Detect which cell encompasses the target text, then output its [X, Y] center coordinate. 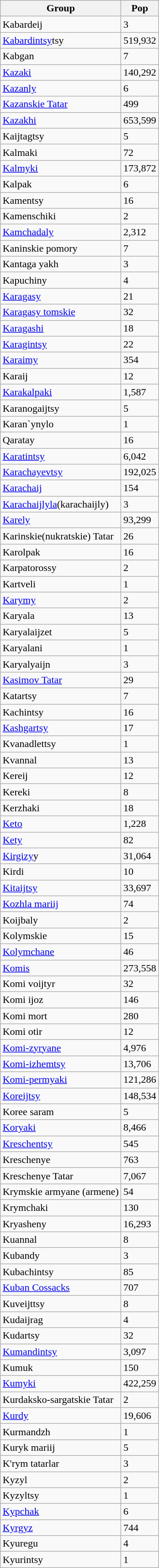
Kereki [61, 792]
Karanogaijtsy [61, 408]
Kerzhaki [61, 808]
Kurdaksko-sargatskie Tatar [61, 1400]
21 [140, 296]
Kurdy [61, 1415]
Kyuregu [61, 1544]
6,042 [140, 456]
Karagasy tomskie [61, 312]
744 [140, 1528]
280 [140, 1016]
Kamenschiki [61, 216]
46 [140, 952]
Karaij [61, 376]
13,706 [140, 1064]
Qaratay [61, 440]
Kazanskie Tatar [61, 104]
Krymskie armyane (armene) [61, 1192]
Kereij [61, 776]
Koijbaly [61, 920]
Koreijtsy [61, 1096]
Karan`ynylo [61, 424]
Karyalaijzet [61, 632]
16,293 [140, 1224]
Kvannal [61, 760]
Kamchadaly [61, 232]
Kachintsy [61, 712]
Kuryk mariij [61, 1447]
146 [140, 1000]
Kazakhi [61, 120]
Kirdi [61, 872]
Katartsy [61, 696]
82 [140, 840]
Krymchaki [61, 1208]
150 [140, 1368]
173,872 [140, 168]
Kabgan [61, 56]
Koryaki [61, 1128]
Kreschenye Tatar [61, 1176]
Karinskie(nukratskie) Tatar [61, 536]
Kabardeij [61, 24]
33,697 [140, 888]
Kudartsy [61, 1336]
54 [140, 1192]
Kazanly [61, 88]
93,299 [140, 520]
10 [140, 872]
130 [140, 1208]
Kyzyl [61, 1479]
Kubachintsy [61, 1272]
15 [140, 936]
31,064 [140, 856]
Kabardintsytsy [61, 40]
Kyzyltsy [61, 1496]
140,292 [140, 72]
Karatintsy [61, 456]
Kety [61, 840]
19,606 [140, 1415]
22 [140, 344]
Komi-permyaki [61, 1080]
Kyrgyz [61, 1528]
121,286 [140, 1080]
Karachayevtsy [61, 472]
Kypchak [61, 1512]
Kuveijttsy [61, 1304]
Kapuchiny [61, 280]
499 [140, 104]
Kvanadlettsy [61, 744]
Karyalani [61, 648]
Kumandintsy [61, 1352]
Kalmyki [61, 168]
8,466 [140, 1128]
Kitaijtsy [61, 888]
Komi-izhemtsy [61, 1064]
Kaninskie pomory [61, 248]
Kolymchane [61, 952]
Kreschentsy [61, 1144]
545 [140, 1144]
763 [140, 1160]
154 [140, 488]
1,587 [140, 392]
26 [140, 536]
4,976 [140, 1048]
Komis [61, 968]
422,259 [140, 1384]
2,312 [140, 232]
Kumyki [61, 1384]
653,599 [140, 120]
Kazaki [61, 72]
Karagasy [61, 296]
Komi-zyryane [61, 1048]
Karachaij [61, 488]
Karagashi [61, 328]
Kantaga yakh [61, 264]
273,558 [140, 968]
Kolymskie [61, 936]
519,932 [140, 40]
Pop [140, 8]
Kalpak [61, 184]
Kartveli [61, 584]
3,097 [140, 1352]
Komi ijoz [61, 1000]
707 [140, 1288]
Kumuk [61, 1368]
Karagintsy [61, 344]
Komi otir [61, 1032]
Karolpak [61, 552]
Karachaijlyla(karachaijly) [61, 504]
Karpatorossy [61, 568]
Karaimy [61, 360]
Keto [61, 824]
74 [140, 904]
72 [140, 152]
Karely [61, 520]
Kozhla mariij [61, 904]
Kamentsy [61, 200]
354 [140, 360]
K'rym tatarlar [61, 1463]
148,534 [140, 1096]
Komi voijtyr [61, 984]
Kasimov Tatar [61, 680]
Kreschenye [61, 1160]
Karyalyaijn [61, 664]
7,067 [140, 1176]
Kirgizyy [61, 856]
Kryasheny [61, 1224]
192,025 [140, 472]
Kudaijrag [61, 1320]
1,228 [140, 824]
Kashgartsy [61, 728]
Koree saram [61, 1112]
Karyala [61, 616]
Kyurintsy [61, 1560]
Komi mort [61, 1016]
17 [140, 728]
29 [140, 680]
Kuannal [61, 1240]
Kalmaki [61, 152]
85 [140, 1272]
Group [61, 8]
Karakalpaki [61, 392]
Karymy [61, 600]
Kuban Cossacks [61, 1288]
Kaijtagtsy [61, 136]
Kubandy [61, 1256]
Kurmandzh [61, 1431]
